Determine the [x, y] coordinate at the center of the cell enclosing the given text.  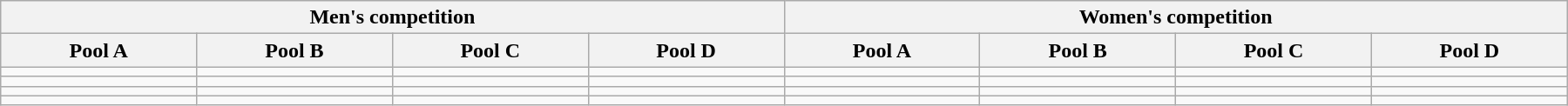
Men's competition [392, 17]
Women's competition [1176, 17]
